Output the (x, y) coordinate of the center of the cell containing the given text.  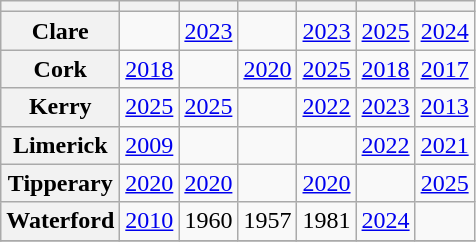
Tipperary (60, 183)
Cork (60, 69)
2017 (444, 69)
1981 (326, 221)
Limerick (60, 145)
2010 (150, 221)
2013 (444, 107)
Clare (60, 31)
Waterford (60, 221)
Kerry (60, 107)
1960 (208, 221)
1957 (268, 221)
2021 (444, 145)
2009 (150, 145)
